Locate the cell with the specified text and output its [X, Y] center coordinate. 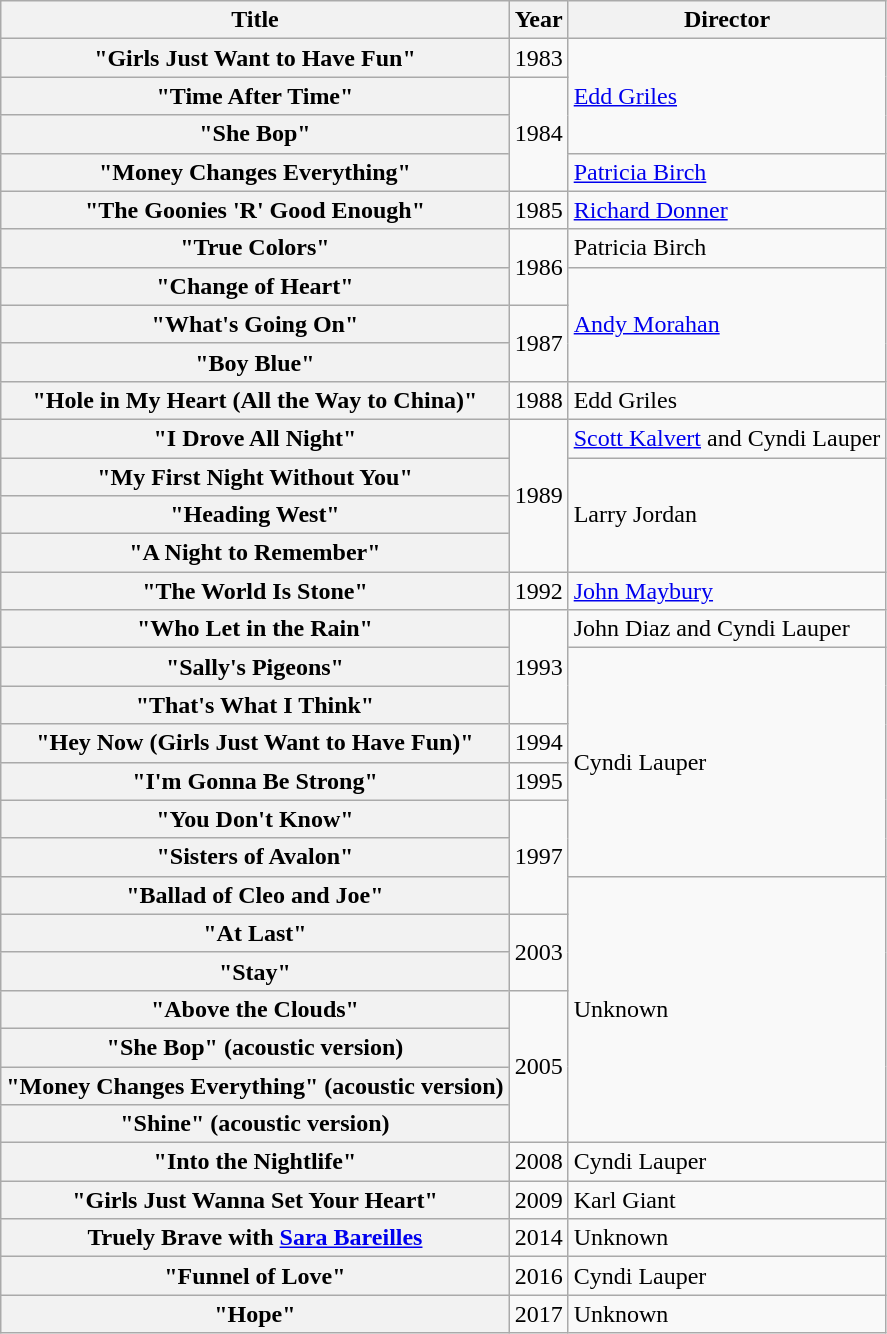
Karl Giant [727, 1200]
1989 [538, 495]
"Who Let in the Rain" [255, 629]
"Sally's Pigeons" [255, 667]
"She Bop" [255, 134]
1994 [538, 743]
1997 [538, 857]
"She Bop" (acoustic version) [255, 1047]
2009 [538, 1200]
"I'm Gonna Be Strong" [255, 781]
"Shine" (acoustic version) [255, 1124]
"You Don't Know" [255, 819]
"The Goonies 'R' Good Enough" [255, 210]
"Stay" [255, 971]
"A Night to Remember" [255, 553]
"The World Is Stone" [255, 591]
"Boy Blue" [255, 362]
"Above the Clouds" [255, 1009]
"Girls Just Wanna Set Your Heart" [255, 1200]
"My First Night Without You" [255, 477]
Title [255, 20]
1992 [538, 591]
Andy Morahan [727, 324]
2003 [538, 952]
Scott Kalvert and Cyndi Lauper [727, 438]
1984 [538, 134]
Richard Donner [727, 210]
"Change of Heart" [255, 286]
"Time After Time" [255, 96]
1986 [538, 267]
John Diaz and Cyndi Lauper [727, 629]
"I Drove All Night" [255, 438]
2008 [538, 1162]
Year [538, 20]
"Heading West" [255, 515]
Larry Jordan [727, 515]
1988 [538, 400]
2017 [538, 1314]
1985 [538, 210]
"Girls Just Want to Have Fun" [255, 58]
1983 [538, 58]
Truely Brave with Sara Bareilles [255, 1238]
2014 [538, 1238]
"Hey Now (Girls Just Want to Have Fun)" [255, 743]
"Money Changes Everything" [255, 172]
"Sisters of Avalon" [255, 857]
"That's What I Think" [255, 705]
"Hole in My Heart (All the Way to China)" [255, 400]
"True Colors" [255, 248]
1987 [538, 343]
"Ballad of Cleo and Joe" [255, 895]
Director [727, 20]
"At Last" [255, 933]
1993 [538, 667]
"Funnel of Love" [255, 1276]
"What's Going On" [255, 324]
1995 [538, 781]
"Into the Nightlife" [255, 1162]
John Maybury [727, 591]
2005 [538, 1066]
2016 [538, 1276]
"Hope" [255, 1314]
"Money Changes Everything" (acoustic version) [255, 1085]
